Find where the given text appears and provide that cell's center as [X, Y] coordinate. 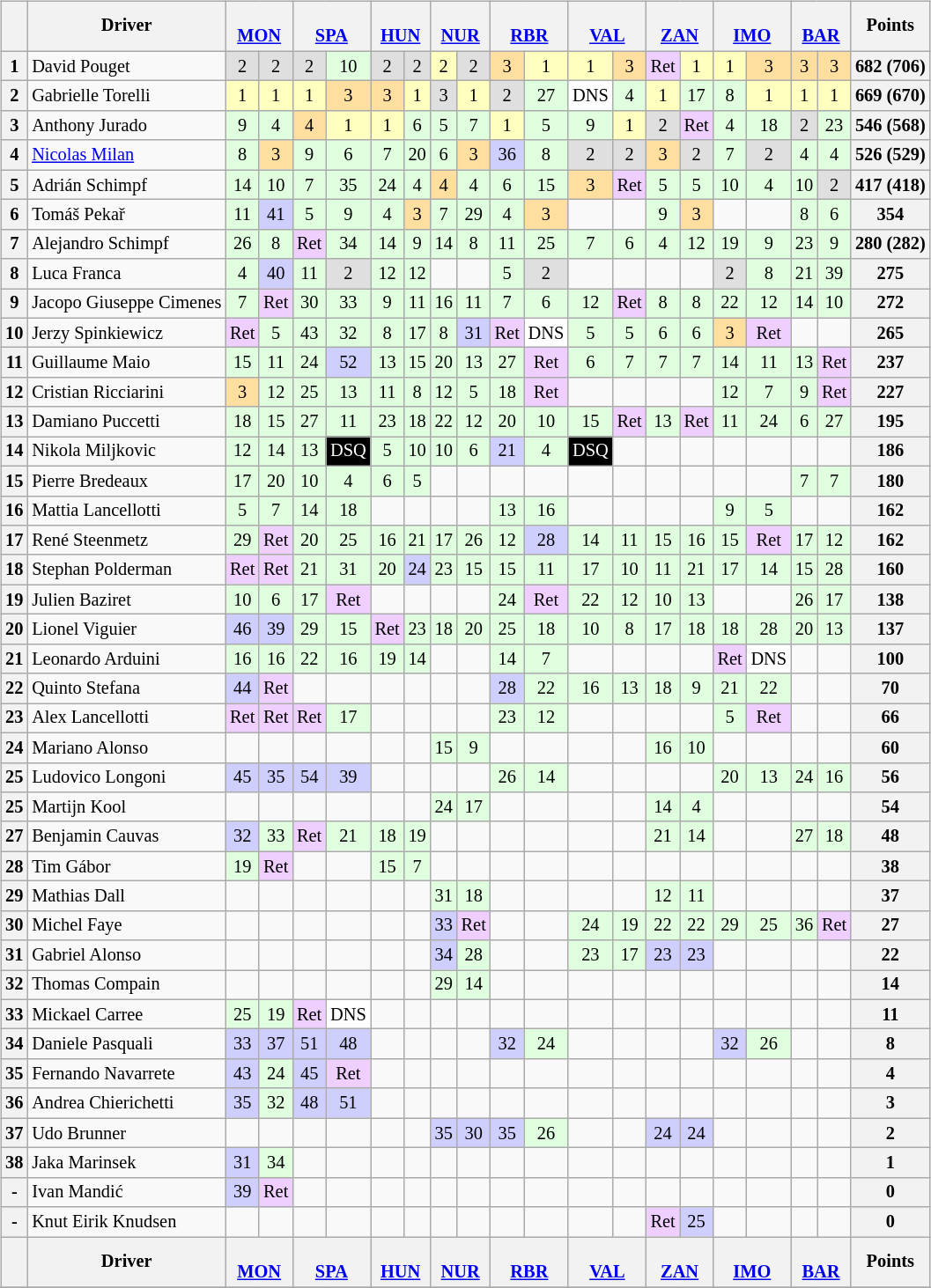
Daniele Pasquali [127, 1044]
40 [276, 274]
Stephan Polderman [127, 570]
Nicolas Milan [127, 155]
70 [890, 688]
Mickael Carree [127, 1014]
60 [890, 747]
46 [242, 629]
René Steenmetz [127, 541]
Leonardo Arduini [127, 659]
Fernando Navarrete [127, 1074]
Alex Lancellotti [127, 718]
Udo Brunner [127, 1133]
237 [890, 363]
56 [890, 777]
227 [890, 393]
52 [348, 363]
417 (418) [890, 185]
Jaka Marinsek [127, 1163]
Andrea Chierichetti [127, 1103]
Gabrielle Torelli [127, 96]
280 (282) [890, 244]
669 (670) [890, 96]
100 [890, 659]
546 (568) [890, 126]
44 [242, 688]
Gabriel Alonso [127, 955]
Nikola Miljkovic [127, 452]
Cristian Ricciarini [127, 393]
Knut Eirik Knudsen [127, 1222]
Tim Gábor [127, 866]
Mathias Dall [127, 896]
Mattia Lancellotti [127, 511]
Anthony Jurado [127, 126]
354 [890, 215]
Michel Faye [127, 925]
526 (529) [890, 155]
Ivan Mandić [127, 1192]
186 [890, 452]
Pierre Bredeaux [127, 481]
Benjamin Cauvas [127, 836]
Damiano Puccetti [127, 422]
Luca Franca [127, 274]
Lionel Viguier [127, 629]
160 [890, 570]
682 (706) [890, 66]
265 [890, 333]
137 [890, 629]
195 [890, 422]
Jacopo Giuseppe Cimenes [127, 304]
Thomas Compain [127, 985]
138 [890, 600]
Martijn Kool [127, 807]
David Pouget [127, 66]
180 [890, 481]
Alejandro Schimpf [127, 244]
Tomáš Pekař [127, 215]
272 [890, 304]
Guillaume Maio [127, 363]
Mariano Alonso [127, 747]
Ludovico Longoni [127, 777]
Adrián Schimpf [127, 185]
66 [890, 718]
41 [276, 215]
275 [890, 274]
Julien Baziret [127, 600]
Jerzy Spinkiewicz [127, 333]
Quinto Stefana [127, 688]
